Extract the (X, Y) coordinate from the center of the cell holding the provided text.  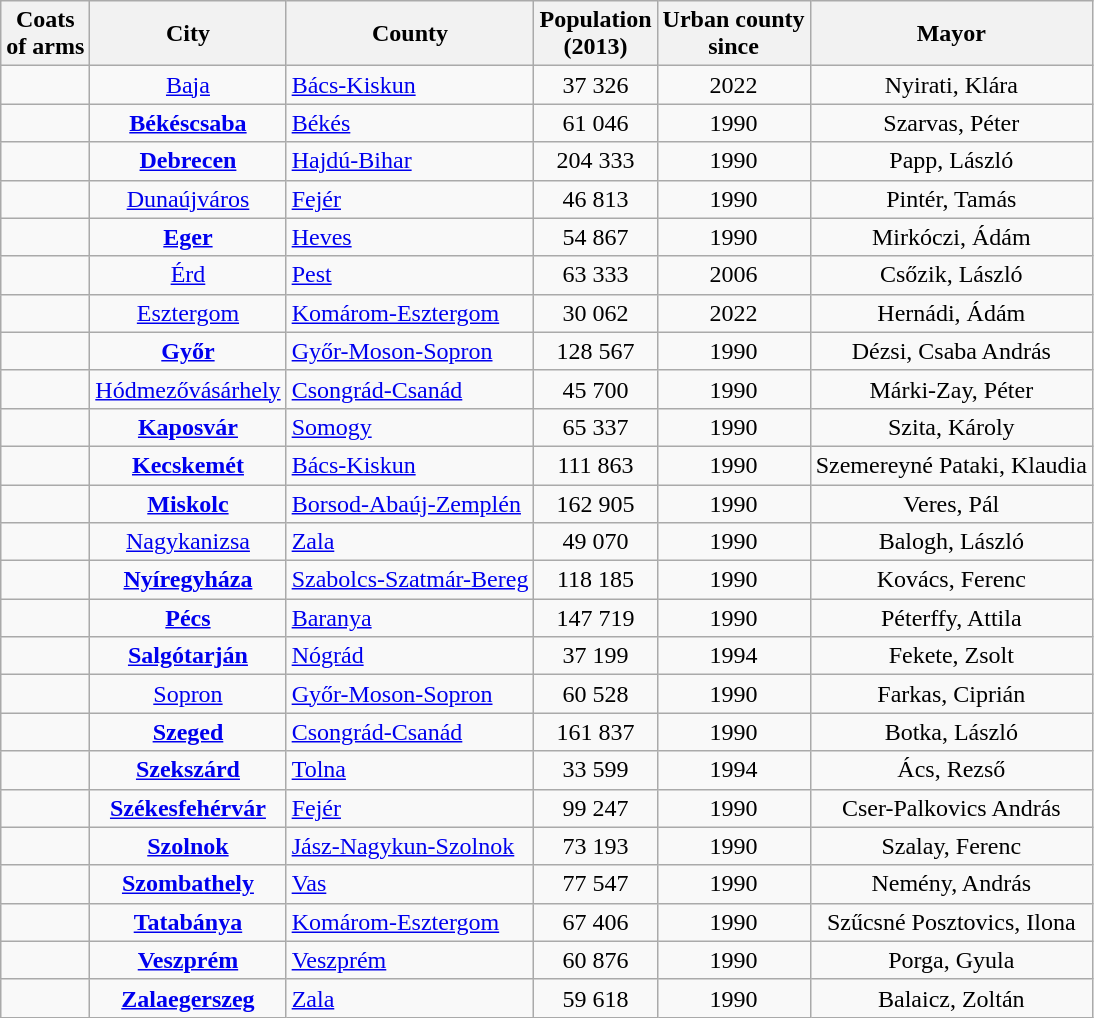
77 547 (596, 884)
Kaposvár (188, 427)
161 837 (596, 732)
Győr (188, 351)
Szita, Károly (951, 427)
Baja (188, 85)
Szalay, Ferenc (951, 846)
Szolnok (188, 846)
Nagykanizsa (188, 542)
67 406 (596, 922)
Kecskemét (188, 465)
Pest (410, 275)
Urban countysince (734, 34)
County (410, 34)
Hernádi, Ádám (951, 313)
162 905 (596, 503)
147 719 (596, 618)
Salgótarján (188, 656)
Szombathely (188, 884)
Sopron (188, 694)
Hajdú-Bihar (410, 161)
Békéscsaba (188, 123)
37 199 (596, 656)
Borsod-Abaúj-Zemplén (410, 503)
128 567 (596, 351)
63 333 (596, 275)
Debrecen (188, 161)
Kovács, Ferenc (951, 580)
59 618 (596, 998)
Szemereyné Pataki, Klaudia (951, 465)
60 876 (596, 960)
Pécs (188, 618)
Márki-Zay, Péter (951, 389)
Tatabánya (188, 922)
60 528 (596, 694)
Heves (410, 237)
Nyirati, Klára (951, 85)
Balaicz, Zoltán (951, 998)
73 193 (596, 846)
Dézsi, Csaba András (951, 351)
Szűcsné Posztovics, Ilona (951, 922)
Baranya (410, 618)
Veres, Pál (951, 503)
Mirkóczi, Ádám (951, 237)
61 046 (596, 123)
Jász-Nagykun-Szolnok (410, 846)
118 185 (596, 580)
Szeged (188, 732)
Farkas, Ciprián (951, 694)
Szarvas, Péter (951, 123)
Tolna (410, 770)
Porga, Gyula (951, 960)
65 337 (596, 427)
Coatsof arms (46, 34)
Nógrád (410, 656)
Békés (410, 123)
Szekszárd (188, 770)
204 333 (596, 161)
Vas (410, 884)
Eger (188, 237)
Nyíregyháza (188, 580)
Zalaegerszeg (188, 998)
Székesfehérvár (188, 808)
Pintér, Tamás (951, 199)
33 599 (596, 770)
Papp, László (951, 161)
Miskolc (188, 503)
Hódmezővásárhely (188, 389)
45 700 (596, 389)
Nemény, András (951, 884)
City (188, 34)
Cser-Palkovics András (951, 808)
Ács, Rezső (951, 770)
99 247 (596, 808)
Balogh, László (951, 542)
Érd (188, 275)
Botka, László (951, 732)
111 863 (596, 465)
2006 (734, 275)
49 070 (596, 542)
30 062 (596, 313)
Csőzik, László (951, 275)
Esztergom (188, 313)
Péterffy, Attila (951, 618)
46 813 (596, 199)
Population(2013) (596, 34)
Dunaújváros (188, 199)
54 867 (596, 237)
Somogy (410, 427)
37 326 (596, 85)
Szabolcs-Szatmár-Bereg (410, 580)
Mayor (951, 34)
Fekete, Zsolt (951, 656)
